Identify which cell holds the provided text, then report its [X, Y] central coordinate. 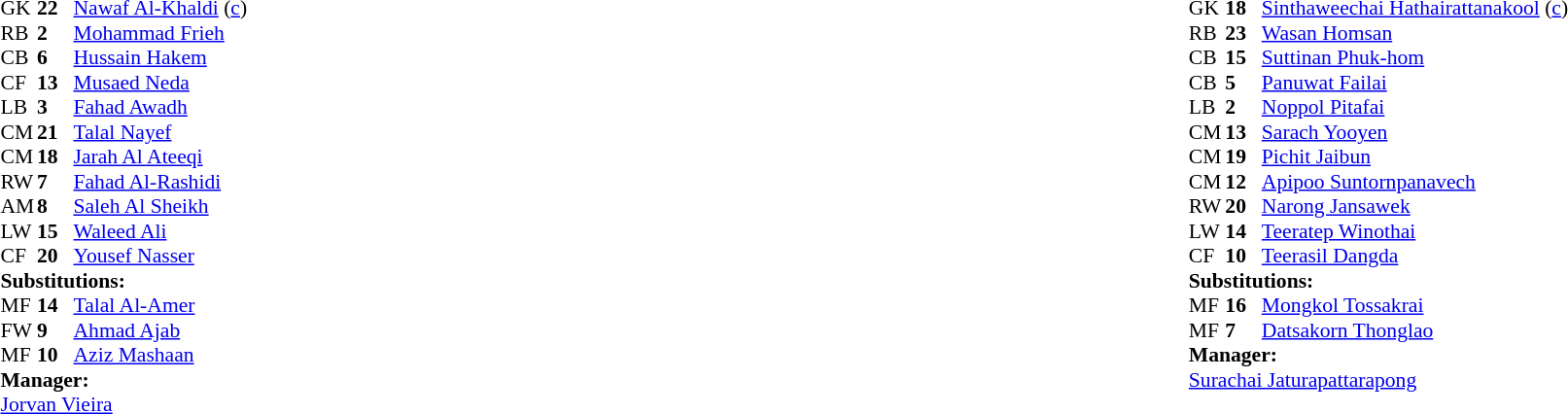
Fahad Al-Rashidi [161, 182]
Narong Jansawek [1415, 207]
Talal Nayef [161, 132]
Pichit Jaibun [1415, 156]
Teeratep Winothai [1415, 231]
Yousef Nasser [161, 256]
5 [1243, 83]
Hussain Hakem [161, 57]
18 [55, 156]
Panuwat Failai [1415, 83]
21 [55, 132]
Talal Al-Amer [161, 306]
Surachai Jaturapattarapong [1378, 380]
Jarah Al Ateeqi [161, 156]
Mohammad Frieh [161, 33]
16 [1243, 306]
9 [55, 330]
Noppol Pitafai [1415, 108]
23 [1243, 33]
8 [55, 207]
6 [55, 57]
Wasan Homsan [1415, 33]
Suttinan Phuk-hom [1415, 57]
Sarach Yooyen [1415, 132]
Apipoo Suntornpanavech [1415, 182]
Musaed Neda [161, 83]
Fahad Awadh [161, 108]
Ahmad Ajab [161, 330]
Mongkol Tossakrai [1415, 306]
AM [18, 207]
3 [55, 108]
Saleh Al Sheikh [161, 207]
Aziz Mashaan [161, 355]
12 [1243, 182]
Teerasil Dangda [1415, 256]
Datsakorn Thonglao [1415, 330]
19 [1243, 156]
Waleed Ali [161, 231]
FW [18, 330]
